Search for the cell housing the specified text and yield its [X, Y] center coordinate. 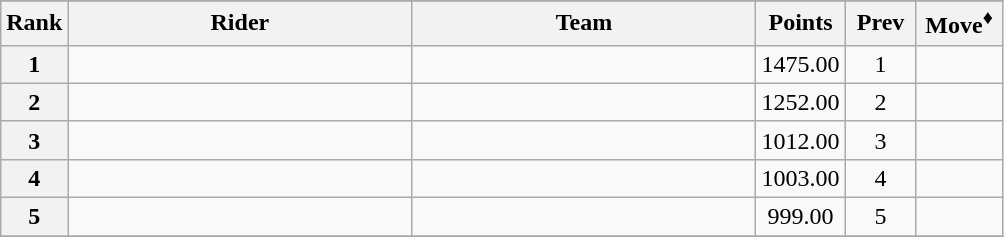
Points [800, 24]
1012.00 [800, 140]
Prev [880, 24]
Team [584, 24]
1252.00 [800, 102]
999.00 [800, 217]
1003.00 [800, 178]
Move♦ [959, 24]
Rider [240, 24]
1475.00 [800, 64]
Rank [34, 24]
